Search for the cell housing the specified text and yield its [x, y] center coordinate. 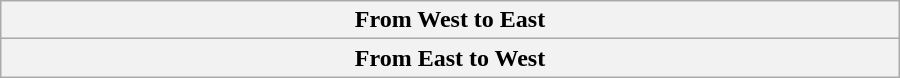
From West to East [450, 20]
From East to West [450, 58]
